Identify which cell holds the provided text, then report its [X, Y] central coordinate. 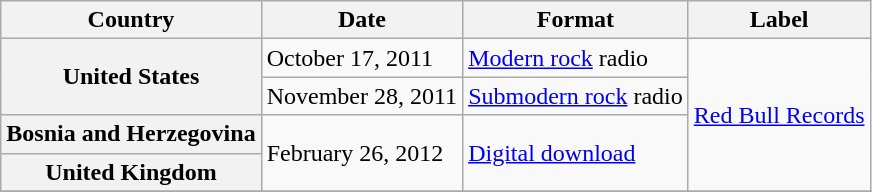
Format [576, 20]
Digital download [576, 153]
Date [362, 20]
Modern rock radio [576, 58]
Bosnia and Herzegovina [131, 134]
February 26, 2012 [362, 153]
Submodern rock radio [576, 96]
October 17, 2011 [362, 58]
November 28, 2011 [362, 96]
Country [131, 20]
United Kingdom [131, 172]
Red Bull Records [779, 115]
Label [779, 20]
United States [131, 77]
